Find where the given text appears and provide that cell's center as [x, y] coordinate. 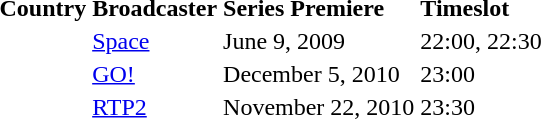
December 5, 2010 [319, 74]
GO! [155, 74]
June 9, 2009 [319, 41]
Space [155, 41]
